Capture the cell that displays the provided text and extract its (x, y) central coordinate. 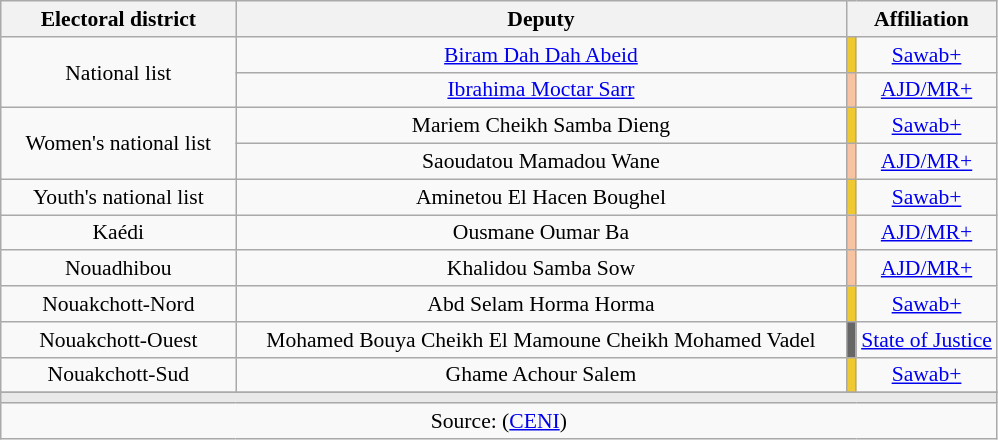
Abd Selam Horma Horma (541, 304)
Nouakchott-Ouest (118, 340)
Affiliation (922, 19)
Aminetou El Hacen Boughel (541, 197)
National list (118, 72)
State of Justice (926, 340)
Nouakchott-Sud (118, 375)
Saoudatou Mamadou Wane (541, 162)
Electoral district (118, 19)
Ghame Achour Salem (541, 375)
Ibrahima Moctar Sarr (541, 90)
Nouadhibou (118, 269)
Mohamed Bouya Cheikh El Mamoune Cheikh Mohamed Vadel (541, 340)
Nouakchott-Nord (118, 304)
Kaédi (118, 233)
Women's national list (118, 144)
Khalidou Samba Sow (541, 269)
Ousmane Oumar Ba (541, 233)
Source: (CENI) (499, 421)
Deputy (541, 19)
Biram Dah Dah Abeid (541, 55)
Mariem Cheikh Samba Dieng (541, 126)
Youth's national list (118, 197)
